Determine the [x, y] coordinate at the center of the cell enclosing the given text.  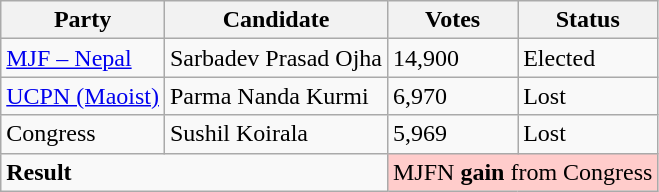
Elected [588, 58]
Status [588, 20]
Sarbadev Prasad Ojha [276, 58]
Congress [83, 134]
Party [83, 20]
6,970 [452, 96]
Parma Nanda Kurmi [276, 96]
MJF – Nepal [83, 58]
Votes [452, 20]
Sushil Koirala [276, 134]
Candidate [276, 20]
UCPN (Maoist) [83, 96]
5,969 [452, 134]
14,900 [452, 58]
Result [194, 172]
MJFN gain from Congress [522, 172]
